Return (X, Y) of the center of cell containing provided text 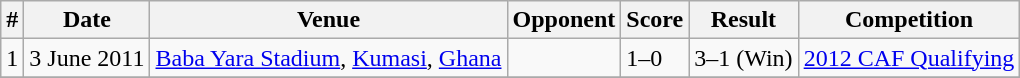
3–1 (Win) (744, 58)
3 June 2011 (87, 58)
Opponent (564, 20)
2012 CAF Qualifying (909, 58)
Score (655, 20)
# (12, 20)
1 (12, 58)
Competition (909, 20)
Date (87, 20)
Venue (328, 20)
Baba Yara Stadium, Kumasi, Ghana (328, 58)
Result (744, 20)
1–0 (655, 58)
